Identify which cell holds the provided text, then report its [x, y] central coordinate. 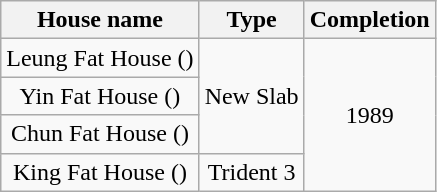
1989 [370, 115]
Leung Fat House () [100, 58]
Trident 3 [252, 172]
Chun Fat House () [100, 134]
King Fat House () [100, 172]
Type [252, 20]
Completion [370, 20]
New Slab [252, 96]
Yin Fat House () [100, 96]
House name [100, 20]
